Pinpoint the cell where the given text exists, returning its (x, y) midpoint coordinate. 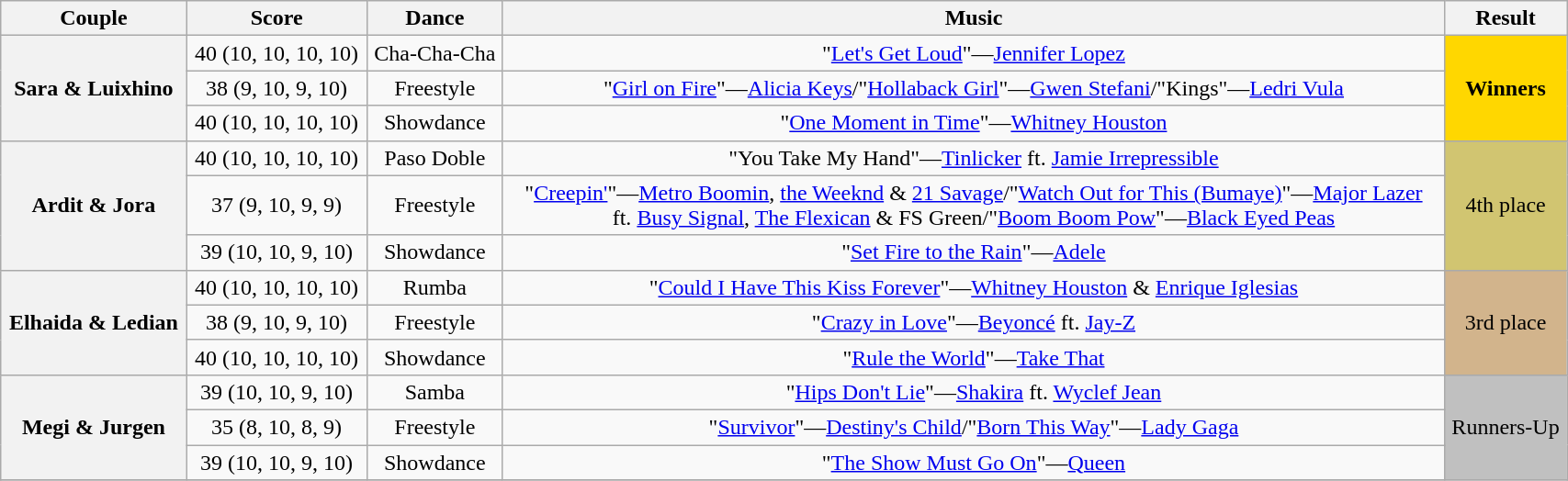
Samba (434, 392)
Couple (94, 18)
Ardit & Jora (94, 206)
4th place (1505, 206)
37 (9, 10, 9, 9) (276, 206)
"One Moment in Time"—Whitney Houston (974, 123)
Cha-Cha-Cha (434, 53)
Dance (434, 18)
Runners-Up (1505, 427)
"Could I Have This Kiss Forever"—Whitney Houston & Enrique Iglesias (974, 287)
"Survivor"—Destiny's Child/"Born This Way"—Lady Gaga (974, 427)
Result (1505, 18)
Music (974, 18)
Paso Doble (434, 158)
"The Show Must Go On"—Queen (974, 462)
Megi & Jurgen (94, 427)
"Set Fire to the Rain"—Adele (974, 252)
Elhaida & Ledian (94, 322)
Winners (1505, 88)
"Rule the World"—Take That (974, 357)
"Crazy in Love"—Beyoncé ft. Jay-Z (974, 322)
Score (276, 18)
Sara & Luixhino (94, 88)
"Hips Don't Lie"—Shakira ft. Wyclef Jean (974, 392)
35 (8, 10, 8, 9) (276, 427)
Rumba (434, 287)
"You Take My Hand"—Tinlicker ft. Jamie Irrepressible (974, 158)
"Let's Get Loud"—Jennifer Lopez (974, 53)
"Girl on Fire"—Alicia Keys/"Hollaback Girl"—Gwen Stefani/"Kings"—Ledri Vula (974, 88)
3rd place (1505, 322)
